Identify which cell holds the provided text, then report its [X, Y] central coordinate. 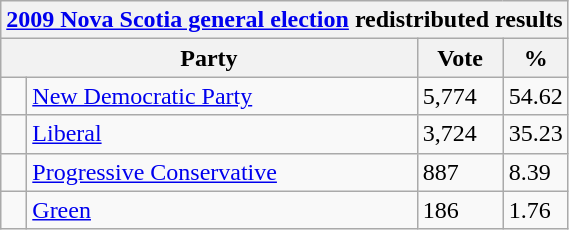
Green [222, 210]
% [536, 58]
New Democratic Party [222, 96]
Party [209, 58]
887 [460, 172]
5,774 [460, 96]
Liberal [222, 134]
186 [460, 210]
Vote [460, 58]
2009 Nova Scotia general election redistributed results [284, 20]
54.62 [536, 96]
Progressive Conservative [222, 172]
3,724 [460, 134]
35.23 [536, 134]
1.76 [536, 210]
8.39 [536, 172]
